Detect which cell encompasses the target text, then output its [X, Y] center coordinate. 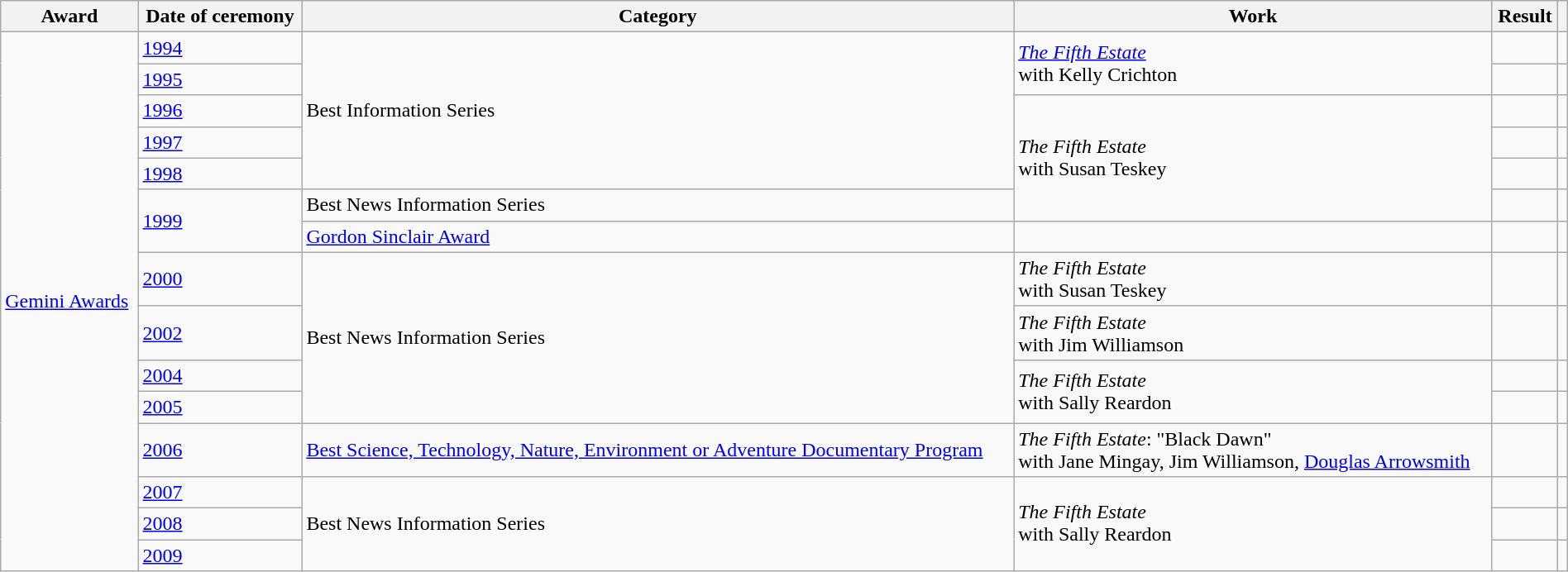
1999 [220, 221]
2007 [220, 493]
Best Information Series [658, 111]
2009 [220, 555]
Award [69, 17]
Work [1254, 17]
2002 [220, 332]
1997 [220, 142]
1998 [220, 174]
2008 [220, 524]
2006 [220, 450]
2004 [220, 375]
1994 [220, 48]
The Fifth Estatewith Jim Williamson [1254, 332]
Result [1525, 17]
Gemini Awards [69, 302]
The Fifth Estate: "Black Dawn"with Jane Mingay, Jim Williamson, Douglas Arrowsmith [1254, 450]
Date of ceremony [220, 17]
Category [658, 17]
The Fifth Estatewith Kelly Crichton [1254, 64]
1996 [220, 111]
1995 [220, 79]
Gordon Sinclair Award [658, 236]
2005 [220, 407]
Best Science, Technology, Nature, Environment or Adventure Documentary Program [658, 450]
2000 [220, 279]
